Capture the cell that displays the provided text and extract its [x, y] central coordinate. 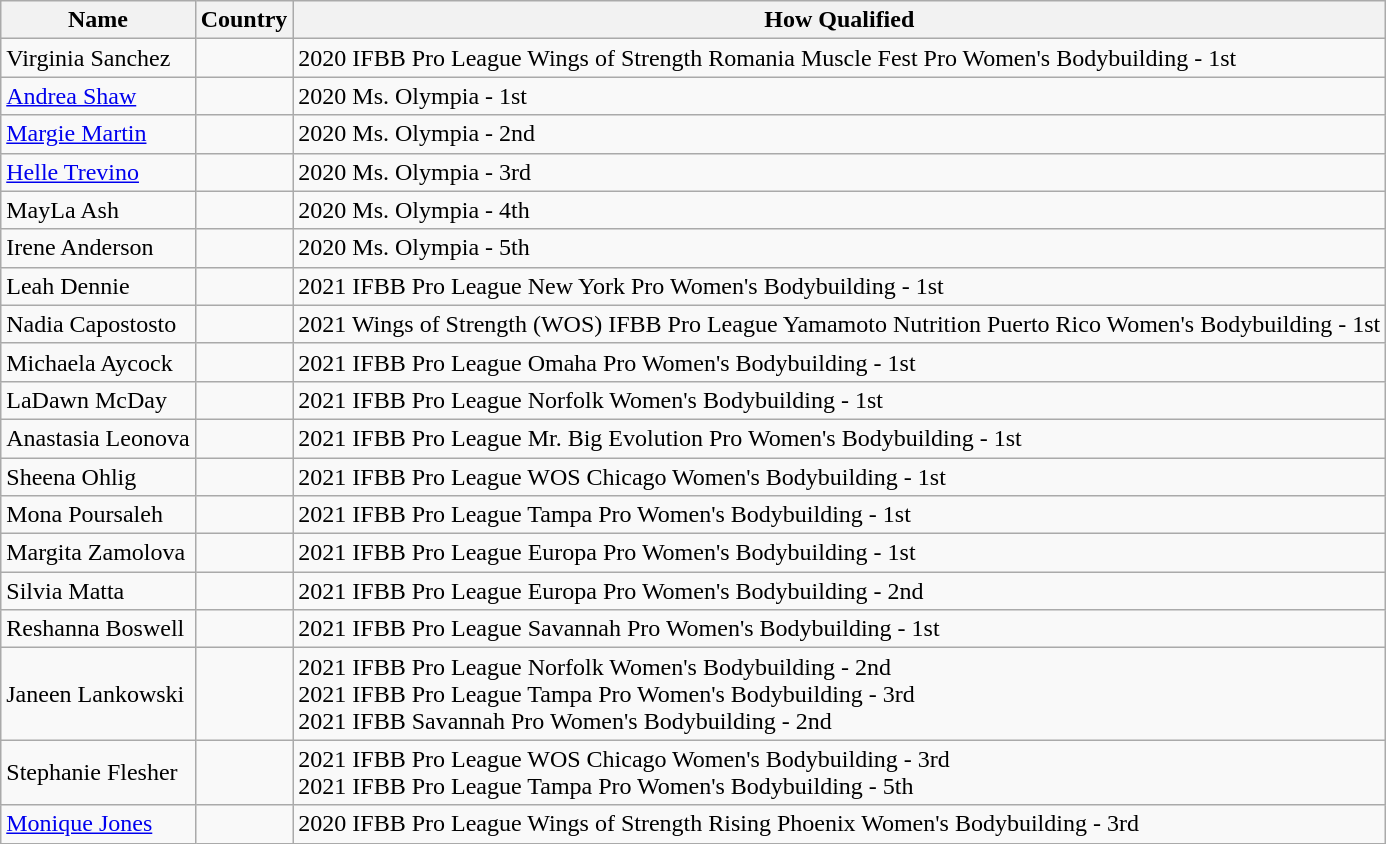
Nadia Capostosto [98, 324]
2021 IFBB Pro League WOS Chicago Women's Bodybuilding - 1st [840, 477]
2021 Wings of Strength (WOS) IFBB Pro League Yamamoto Nutrition Puerto Rico Women's Bodybuilding - 1st [840, 324]
2020 Ms. Olympia - 5th [840, 248]
Margita Zamolova [98, 553]
2020 IFBB Pro League Wings of Strength Rising Phoenix Women's Bodybuilding - 3rd [840, 824]
2021 IFBB Pro League WOS Chicago Women's Bodybuilding - 3rd2021 IFBB Pro League Tampa Pro Women's Bodybuilding - 5th [840, 772]
2021 IFBB Pro League Omaha Pro Women's Bodybuilding - 1st [840, 362]
Anastasia Leonova [98, 438]
Virginia Sanchez [98, 58]
Name [98, 20]
Stephanie Flesher [98, 772]
How Qualified [840, 20]
MayLa Ash [98, 210]
Country [244, 20]
Margie Martin [98, 134]
Monique Jones [98, 824]
Helle Trevino [98, 172]
2020 IFBB Pro League Wings of Strength Romania Muscle Fest Pro Women's Bodybuilding - 1st [840, 58]
2020 Ms. Olympia - 1st [840, 96]
2021 IFBB Pro League Norfolk Women's Bodybuilding - 1st [840, 400]
Sheena Ohlig [98, 477]
2021 IFBB Pro League Europa Pro Women's Bodybuilding - 1st [840, 553]
2021 IFBB Pro League New York Pro Women's Bodybuilding - 1st [840, 286]
2021 IFBB Pro League Europa Pro Women's Bodybuilding - 2nd [840, 591]
Reshanna Boswell [98, 629]
2021 IFBB Pro League Tampa Pro Women's Bodybuilding - 1st [840, 515]
2020 Ms. Olympia - 2nd [840, 134]
Irene Anderson [98, 248]
LaDawn McDay [98, 400]
2020 Ms. Olympia - 3rd [840, 172]
Leah Dennie [98, 286]
Andrea Shaw [98, 96]
2021 IFBB Pro League Savannah Pro Women's Bodybuilding - 1st [840, 629]
2021 IFBB Pro League Mr. Big Evolution Pro Women's Bodybuilding - 1st [840, 438]
Silvia Matta [98, 591]
Janeen Lankowski [98, 694]
2020 Ms. Olympia - 4th [840, 210]
Michaela Aycock [98, 362]
Mona Poursaleh [98, 515]
